Detect which cell encompasses the target text, then output its (X, Y) center coordinate. 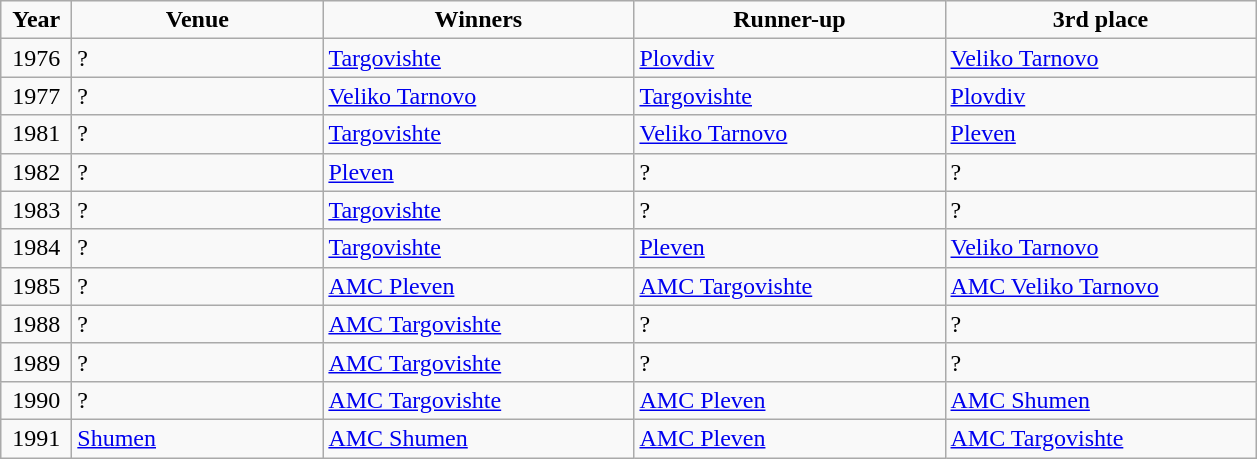
1989 (36, 362)
Shumen (198, 438)
1991 (36, 438)
3rd place (1100, 20)
1990 (36, 400)
Runner-up (790, 20)
1977 (36, 96)
1984 (36, 248)
1982 (36, 172)
Year (36, 20)
1981 (36, 134)
1988 (36, 324)
1976 (36, 58)
Winners (478, 20)
Venue (198, 20)
1983 (36, 210)
1985 (36, 286)
AMC Veliko Tarnovo (1100, 286)
